Scan for the cell matching the given text and deliver its [x, y] coordinate at center. 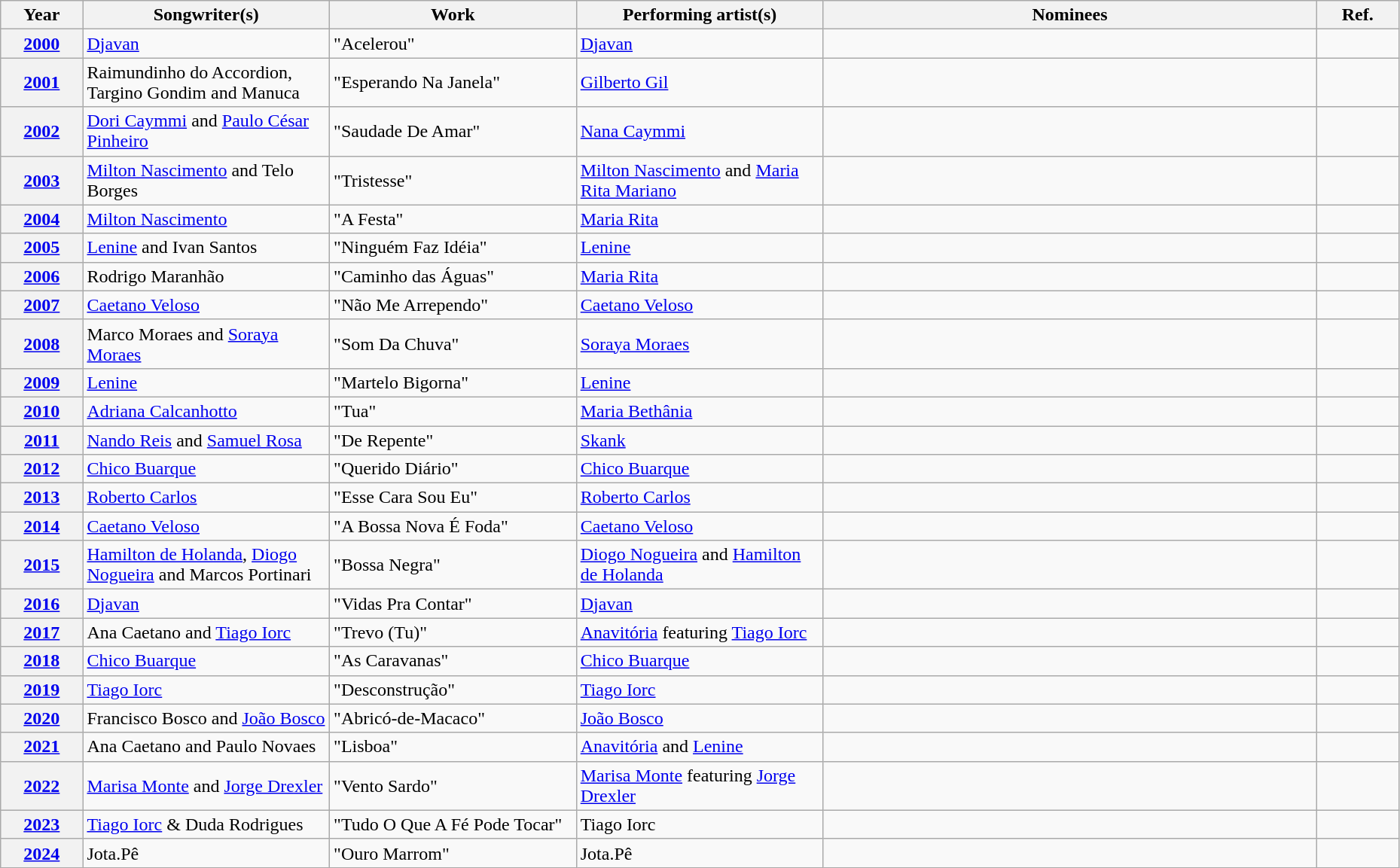
"Não Me Arrependo" [453, 305]
"As Caravanas" [453, 661]
"Esse Cara Sou Eu" [453, 498]
"Acelerou" [453, 44]
2008 [42, 343]
Adriana Calcanhotto [206, 411]
2011 [42, 440]
2013 [42, 498]
"Bossa Negra" [453, 565]
2023 [42, 824]
Anavitória and Lenine [700, 747]
Year [42, 15]
Skank [700, 440]
2018 [42, 661]
Marisa Monte and Jorge Drexler [206, 786]
"Som Da Chuva" [453, 343]
"Tudo O Que A Fé Pode Tocar" [453, 824]
Maria Bethânia [700, 411]
2006 [42, 276]
Tiago Iorc & Duda Rodrigues [206, 824]
2010 [42, 411]
"Tristesse" [453, 181]
Diogo Nogueira and Hamilton de Holanda [700, 565]
Lenine and Ivan Santos [206, 248]
Raimundinho do Accordion, Targino Gondim and Manuca [206, 83]
Milton Nascimento and Telo Borges [206, 181]
2012 [42, 469]
"Caminho das Águas" [453, 276]
2005 [42, 248]
Dori Caymmi and Paulo César Pinheiro [206, 131]
"Vento Sardo" [453, 786]
João Bosco [700, 718]
2015 [42, 565]
Milton Nascimento and Maria Rita Mariano [700, 181]
"Tua" [453, 411]
"De Repente" [453, 440]
"Saudade De Amar" [453, 131]
Milton Nascimento [206, 219]
2000 [42, 44]
Anavitória featuring Tiago Iorc [700, 632]
"Vidas Pra Contar" [453, 604]
2017 [42, 632]
"A Festa" [453, 219]
Ana Caetano and Tiago Iorc [206, 632]
"Querido Diário" [453, 469]
Soraya Moraes [700, 343]
2007 [42, 305]
2014 [42, 526]
Songwriter(s) [206, 15]
"Ninguém Faz Idéia" [453, 248]
"Esperando Na Janela" [453, 83]
Performing artist(s) [700, 15]
2004 [42, 219]
"Desconstrução" [453, 690]
"A Bossa Nova É Foda" [453, 526]
Ana Caetano and Paulo Novaes [206, 747]
Work [453, 15]
"Abricó-de-Macaco" [453, 718]
2022 [42, 786]
"Lisboa" [453, 747]
Nando Reis and Samuel Rosa [206, 440]
2002 [42, 131]
Nana Caymmi [700, 131]
2003 [42, 181]
Marisa Monte featuring Jorge Drexler [700, 786]
2020 [42, 718]
Ref. [1357, 15]
Rodrigo Maranhão [206, 276]
Francisco Bosco and João Bosco [206, 718]
2019 [42, 690]
"Martelo Bigorna" [453, 382]
Gilberto Gil [700, 83]
2009 [42, 382]
Marco Moraes and Soraya Moraes [206, 343]
2024 [42, 853]
2016 [42, 604]
"Trevo (Tu)" [453, 632]
2021 [42, 747]
2001 [42, 83]
"Ouro Marrom" [453, 853]
Hamilton de Holanda, Diogo Nogueira and Marcos Portinari [206, 565]
Nominees [1069, 15]
